Determine the [X, Y] coordinate at the center of the cell enclosing the given text.  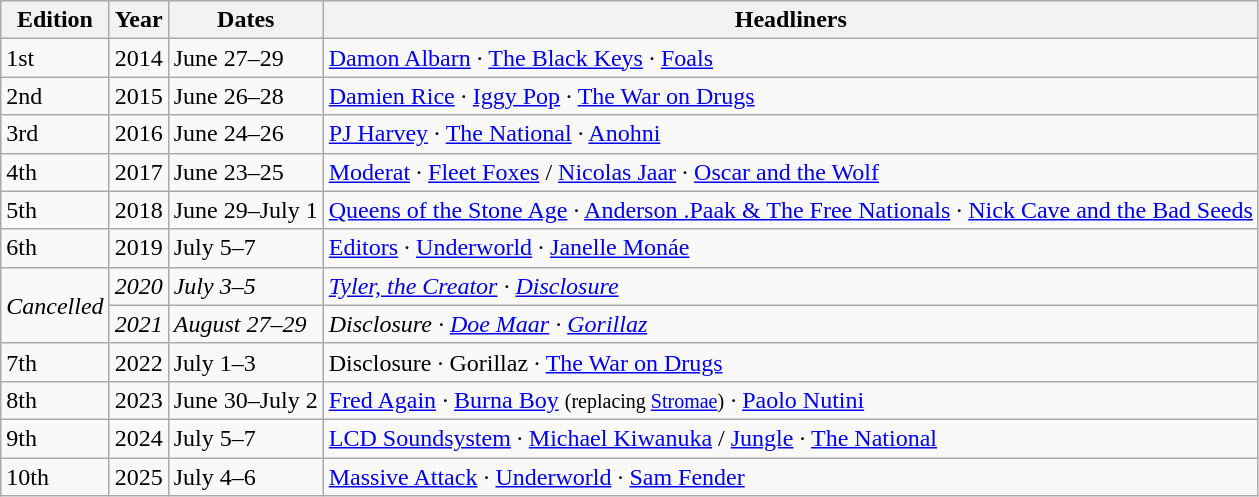
5th [55, 210]
June 23–25 [246, 172]
2025 [138, 477]
Disclosure · Gorillaz · The War on Drugs [790, 362]
Headliners [790, 20]
Editors · Underworld · Janelle Monáe [790, 248]
6th [55, 248]
2017 [138, 172]
Damon Albarn · The Black Keys · Foals [790, 58]
2022 [138, 362]
PJ Harvey · The National · Anohni [790, 134]
3rd [55, 134]
June 29–July 1 [246, 210]
Queens of the Stone Age · Anderson .Paak & The Free Nationals · Nick Cave and the Bad Seeds [790, 210]
2023 [138, 400]
8th [55, 400]
1st [55, 58]
August 27–29 [246, 324]
2018 [138, 210]
Damien Rice · Iggy Pop · The War on Drugs [790, 96]
2nd [55, 96]
Moderat · Fleet Foxes / Nicolas Jaar · Oscar and the Wolf [790, 172]
7th [55, 362]
Tyler, the Creator · Disclosure [790, 286]
2020 [138, 286]
Cancelled [55, 305]
Year [138, 20]
July 3–5 [246, 286]
10th [55, 477]
June 26–28 [246, 96]
Edition [55, 20]
Disclosure · Doe Maar · Gorillaz [790, 324]
2024 [138, 438]
July 4–6 [246, 477]
Massive Attack · Underworld · Sam Fender [790, 477]
June 27–29 [246, 58]
July 1–3 [246, 362]
2021 [138, 324]
2014 [138, 58]
June 24–26 [246, 134]
2016 [138, 134]
9th [55, 438]
4th [55, 172]
2015 [138, 96]
LCD Soundsystem · Michael Kiwanuka / Jungle · The National [790, 438]
Dates [246, 20]
2019 [138, 248]
June 30–July 2 [246, 400]
Fred Again · Burna Boy (replacing Stromae) · Paolo Nutini [790, 400]
